Capture the cell that displays the provided text and extract its [x, y] central coordinate. 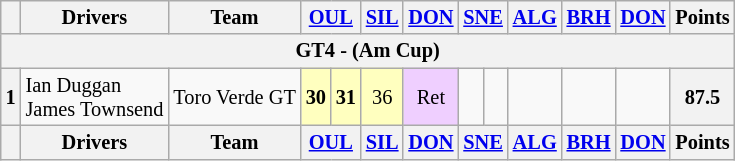
Toro Verde GT [234, 97]
GT4 - (Am Cup) [368, 51]
87.5 [702, 97]
1 [11, 97]
31 [346, 97]
Ian Duggan James Townsend [95, 97]
Ret [430, 97]
36 [382, 97]
30 [316, 97]
